Identify which cell holds the provided text, then report its [x, y] central coordinate. 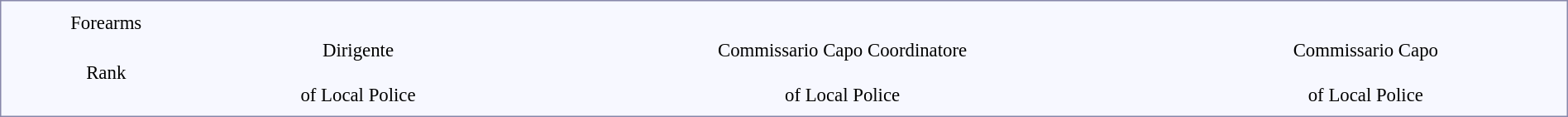
Dirigenteof Local Police [357, 72]
Commissario Capoof Local Police [1366, 72]
Rank [106, 72]
Commissario Capo Coordinatoreof Local Police [843, 72]
Forearms [106, 22]
